Find where the given text appears and provide that cell's center as [x, y] coordinate. 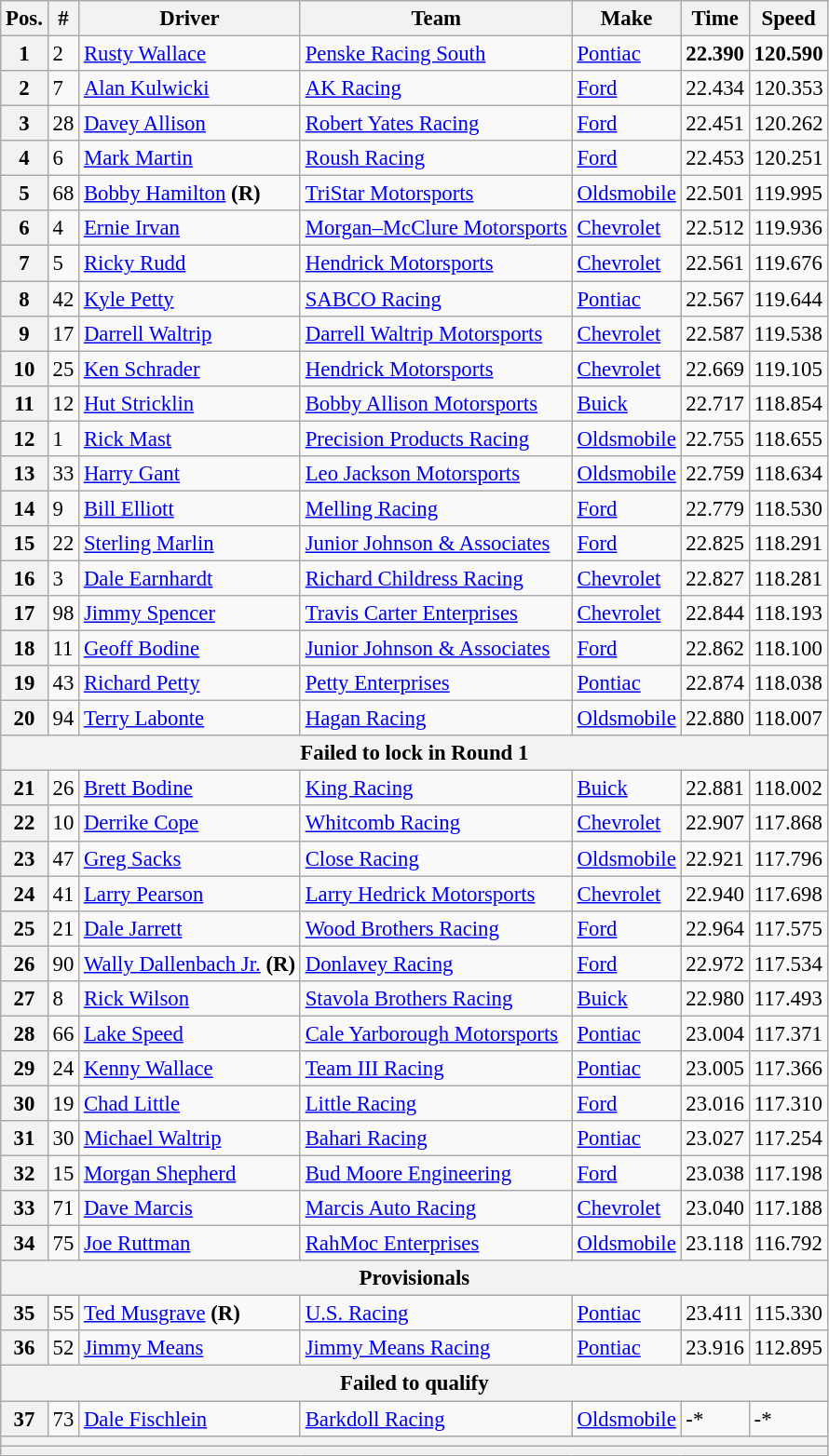
118.634 [788, 474]
112.895 [788, 1349]
Mark Martin [190, 158]
22.880 [715, 719]
94 [63, 719]
22.451 [715, 124]
Morgan Shepherd [190, 1174]
22.964 [715, 928]
29 [24, 1069]
Close Racing [436, 858]
Harry Gant [190, 474]
22.561 [715, 263]
Geoff Bodine [190, 649]
120.353 [788, 88]
43 [63, 683]
34 [24, 1244]
Kenny Wallace [190, 1069]
Petty Enterprises [436, 683]
Sterling Marlin [190, 544]
117.366 [788, 1069]
Team [436, 19]
Precision Products Racing [436, 438]
117.575 [788, 928]
22.921 [715, 858]
Robert Yates Racing [436, 124]
Dale Earnhardt [190, 578]
Bobby Hamilton (R) [190, 194]
22.825 [715, 544]
Whitcomb Racing [436, 824]
Jimmy Means [190, 1349]
119.644 [788, 299]
117.493 [788, 999]
18 [24, 649]
Team III Racing [436, 1069]
Travis Carter Enterprises [436, 613]
117.188 [788, 1208]
Barkdoll Racing [436, 1419]
120.590 [788, 54]
Jimmy Means Racing [436, 1349]
Bahari Racing [436, 1139]
23.040 [715, 1208]
23.916 [715, 1349]
120.262 [788, 124]
22.874 [715, 683]
SABCO Racing [436, 299]
41 [63, 894]
52 [63, 1349]
117.254 [788, 1139]
118.291 [788, 544]
117.868 [788, 824]
36 [24, 1349]
118.530 [788, 508]
Make [626, 19]
22.512 [715, 228]
23.005 [715, 1069]
117.371 [788, 1033]
# [63, 19]
Darrell Waltrip Motorsports [436, 333]
RahMoc Enterprises [436, 1244]
Dave Marcis [190, 1208]
22.972 [715, 964]
118.281 [788, 578]
Darrell Waltrip [190, 333]
Dale Fischlein [190, 1419]
22.453 [715, 158]
22.501 [715, 194]
118.002 [788, 789]
13 [24, 474]
Pos. [24, 19]
TriStar Motorsports [436, 194]
20 [24, 719]
Ken Schrader [190, 369]
Speed [788, 19]
Larry Hedrick Motorsports [436, 894]
Chad Little [190, 1103]
23.038 [715, 1174]
Ricky Rudd [190, 263]
Joe Ruttman [190, 1244]
119.936 [788, 228]
23.118 [715, 1244]
22.881 [715, 789]
118.193 [788, 613]
Wally Dallenbach Jr. (R) [190, 964]
22.759 [715, 474]
King Racing [436, 789]
Hut Stricklin [190, 403]
32 [24, 1174]
118.854 [788, 403]
71 [63, 1208]
35 [24, 1314]
Failed to qualify [414, 1383]
Alan Kulwicki [190, 88]
22.862 [715, 649]
Roush Racing [436, 158]
118.007 [788, 719]
22.907 [715, 824]
Derrike Cope [190, 824]
90 [63, 964]
23.016 [715, 1103]
Stavola Brothers Racing [436, 999]
118.655 [788, 438]
Donlavey Racing [436, 964]
Davey Allison [190, 124]
Little Racing [436, 1103]
Richard Petty [190, 683]
Michael Waltrip [190, 1139]
22.940 [715, 894]
23.004 [715, 1033]
Lake Speed [190, 1033]
23.027 [715, 1139]
Failed to lock in Round 1 [414, 753]
Bud Moore Engineering [436, 1174]
14 [24, 508]
Penske Racing South [436, 54]
U.S. Racing [436, 1314]
Melling Racing [436, 508]
Driver [190, 19]
Jimmy Spencer [190, 613]
Ernie Irvan [190, 228]
Rick Wilson [190, 999]
Bobby Allison Motorsports [436, 403]
Marcis Auto Racing [436, 1208]
68 [63, 194]
119.676 [788, 263]
Larry Pearson [190, 894]
42 [63, 299]
22.567 [715, 299]
Rick Mast [190, 438]
115.330 [788, 1314]
Richard Childress Racing [436, 578]
31 [24, 1139]
23 [24, 858]
Greg Sacks [190, 858]
Morgan–McClure Motorsports [436, 228]
Hagan Racing [436, 719]
23.411 [715, 1314]
55 [63, 1314]
AK Racing [436, 88]
Terry Labonte [190, 719]
66 [63, 1033]
75 [63, 1244]
22.669 [715, 369]
117.534 [788, 964]
Dale Jarrett [190, 928]
Kyle Petty [190, 299]
22.587 [715, 333]
22.755 [715, 438]
22.827 [715, 578]
Rusty Wallace [190, 54]
22.717 [715, 403]
Brett Bodine [190, 789]
98 [63, 613]
Cale Yarborough Motorsports [436, 1033]
22.390 [715, 54]
Leo Jackson Motorsports [436, 474]
Provisionals [414, 1278]
119.105 [788, 369]
37 [24, 1419]
118.038 [788, 683]
117.698 [788, 894]
Wood Brothers Racing [436, 928]
119.538 [788, 333]
16 [24, 578]
120.251 [788, 158]
117.198 [788, 1174]
22.779 [715, 508]
117.796 [788, 858]
22.980 [715, 999]
73 [63, 1419]
116.792 [788, 1244]
119.995 [788, 194]
Ted Musgrave (R) [190, 1314]
22.434 [715, 88]
22.844 [715, 613]
47 [63, 858]
118.100 [788, 649]
Time [715, 19]
117.310 [788, 1103]
27 [24, 999]
Bill Elliott [190, 508]
